Return the [x, y] coordinate for the center point of the cell that contains the specified text.  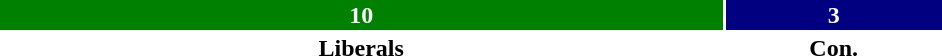
10 [361, 15]
3 [834, 15]
